Detect which cell encompasses the target text, then output its [x, y] center coordinate. 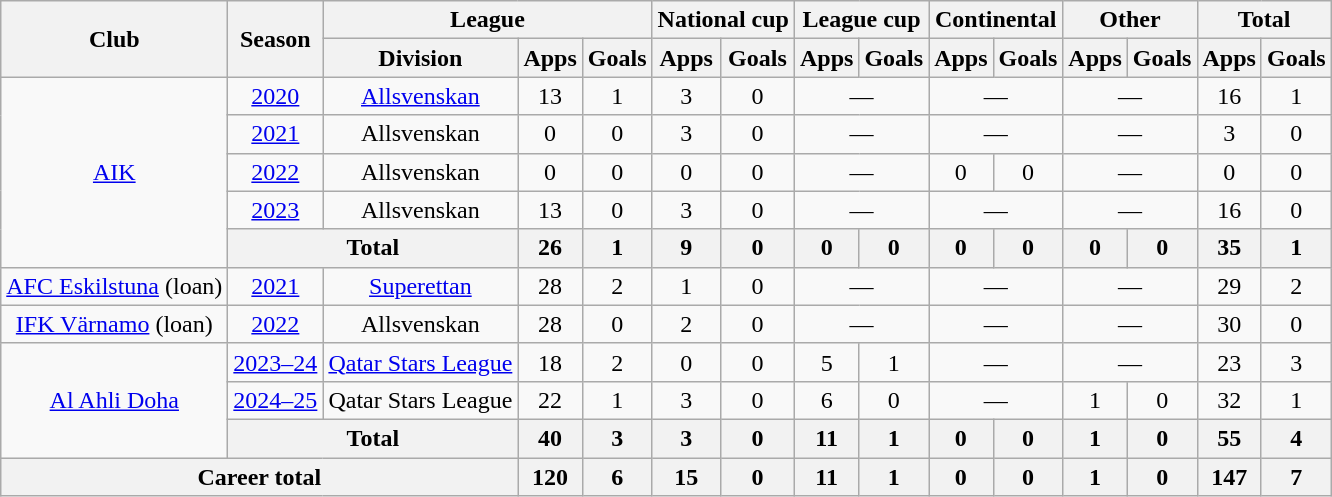
40 [550, 438]
Superettan [420, 286]
147 [1229, 477]
7 [1296, 477]
National cup [723, 20]
League cup [861, 20]
9 [686, 248]
Division [420, 58]
Al Ahli Doha [114, 400]
League [488, 20]
2023–24 [276, 362]
32 [1229, 400]
IFK Värnamo (loan) [114, 324]
120 [550, 477]
22 [550, 400]
2020 [276, 96]
55 [1229, 438]
Other [1130, 20]
35 [1229, 248]
18 [550, 362]
Season [276, 39]
2024–25 [276, 400]
29 [1229, 286]
Continental [996, 20]
Club [114, 39]
AFC Eskilstuna (loan) [114, 286]
15 [686, 477]
4 [1296, 438]
5 [826, 362]
30 [1229, 324]
Career total [260, 477]
AIK [114, 172]
2023 [276, 210]
23 [1229, 362]
26 [550, 248]
